Output the [x, y] coordinate of the center of the cell containing the given text.  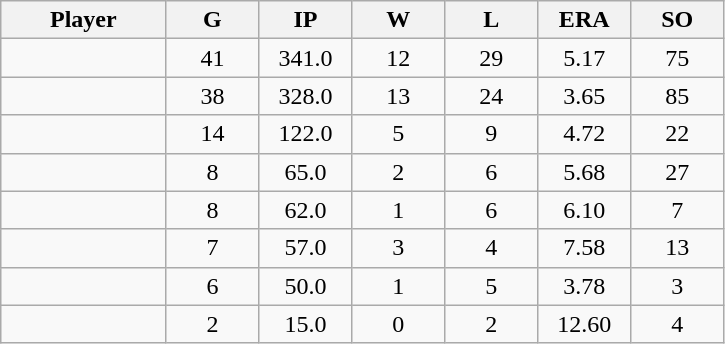
12.60 [584, 324]
29 [492, 58]
38 [212, 96]
57.0 [306, 248]
41 [212, 58]
G [212, 20]
L [492, 20]
IP [306, 20]
9 [492, 134]
65.0 [306, 172]
7.58 [584, 248]
SO [678, 20]
12 [398, 58]
5.68 [584, 172]
15.0 [306, 324]
Player [84, 20]
0 [398, 324]
75 [678, 58]
W [398, 20]
3.78 [584, 286]
328.0 [306, 96]
85 [678, 96]
27 [678, 172]
122.0 [306, 134]
3.65 [584, 96]
22 [678, 134]
4.72 [584, 134]
5.17 [584, 58]
ERA [584, 20]
341.0 [306, 58]
14 [212, 134]
62.0 [306, 210]
6.10 [584, 210]
50.0 [306, 286]
24 [492, 96]
